Output the (X, Y) coordinate of the center of the cell containing the given text.  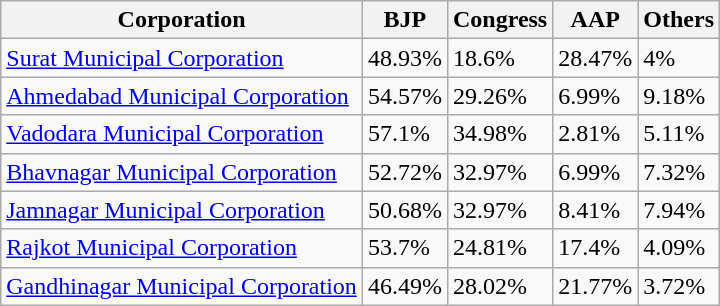
57.1% (404, 134)
Rajkot Municipal Corporation (182, 248)
52.72% (404, 172)
17.4% (596, 248)
28.47% (596, 58)
Gandhinagar Municipal Corporation (182, 286)
2.81% (596, 134)
Others (679, 20)
48.93% (404, 58)
7.32% (679, 172)
Surat Municipal Corporation (182, 58)
Bhavnagar Municipal Corporation (182, 172)
24.81% (500, 248)
4% (679, 58)
Vadodara Municipal Corporation (182, 134)
AAP (596, 20)
4.09% (679, 248)
34.98% (500, 134)
18.6% (500, 58)
21.77% (596, 286)
46.49% (404, 286)
50.68% (404, 210)
9.18% (679, 96)
54.57% (404, 96)
Congress (500, 20)
3.72% (679, 286)
8.41% (596, 210)
28.02% (500, 286)
29.26% (500, 96)
53.7% (404, 248)
Jamnagar Municipal Corporation (182, 210)
5.11% (679, 134)
7.94% (679, 210)
BJP (404, 20)
Corporation (182, 20)
Ahmedabad Municipal Corporation (182, 96)
